Pinpoint the cell where the given text exists, returning its (X, Y) midpoint coordinate. 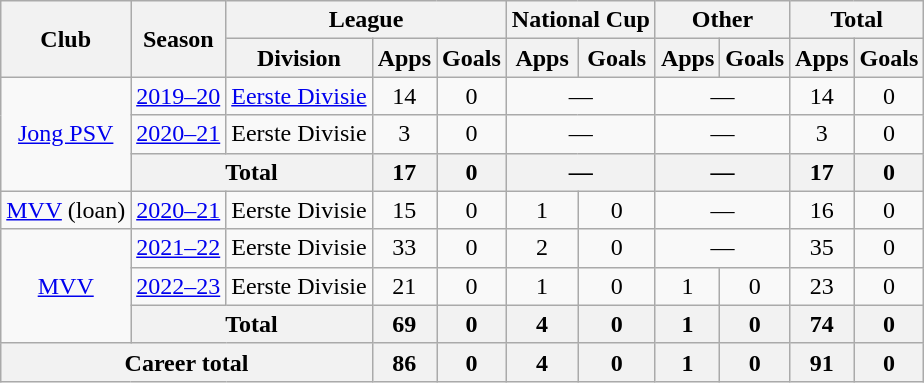
15 (404, 210)
69 (404, 324)
23 (822, 286)
National Cup (580, 20)
2019–20 (178, 96)
2022–23 (178, 286)
Division (299, 58)
Club (66, 39)
91 (822, 362)
Career total (186, 362)
33 (404, 248)
MVV (66, 286)
League (366, 20)
Other (722, 20)
2021–22 (178, 248)
21 (404, 286)
74 (822, 324)
MVV (loan) (66, 210)
86 (404, 362)
35 (822, 248)
Season (178, 39)
2 (542, 248)
Jong PSV (66, 134)
16 (822, 210)
